Return the (x, y) coordinate for the center point of the cell that contains the specified text.  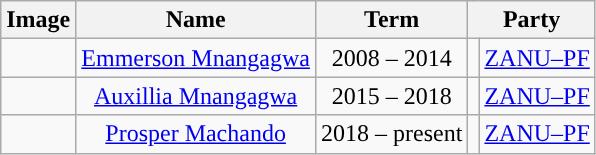
Term (391, 20)
Party (532, 20)
2018 – present (391, 134)
2008 – 2014 (391, 58)
Image (38, 20)
Prosper Machando (196, 134)
Name (196, 20)
Auxillia Mnangagwa (196, 96)
2015 – 2018 (391, 96)
Emmerson Mnangagwa (196, 58)
